Find where the given text appears and provide that cell's center as (X, Y) coordinate. 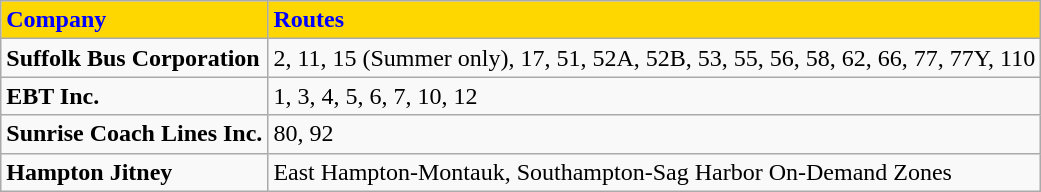
Sunrise Coach Lines Inc. (134, 134)
East Hampton-Montauk, Southampton-Sag Harbor On-Demand Zones (654, 172)
Routes (654, 20)
Company (134, 20)
Suffolk Bus Corporation (134, 58)
EBT Inc. (134, 96)
2, 11, 15 (Summer only), 17, 51, 52A, 52B, 53, 55, 56, 58, 62, 66, 77, 77Y, 110 (654, 58)
80, 92 (654, 134)
Hampton Jitney (134, 172)
1, 3, 4, 5, 6, 7, 10, 12 (654, 96)
